Pinpoint the cell where the given text exists, returning its (x, y) midpoint coordinate. 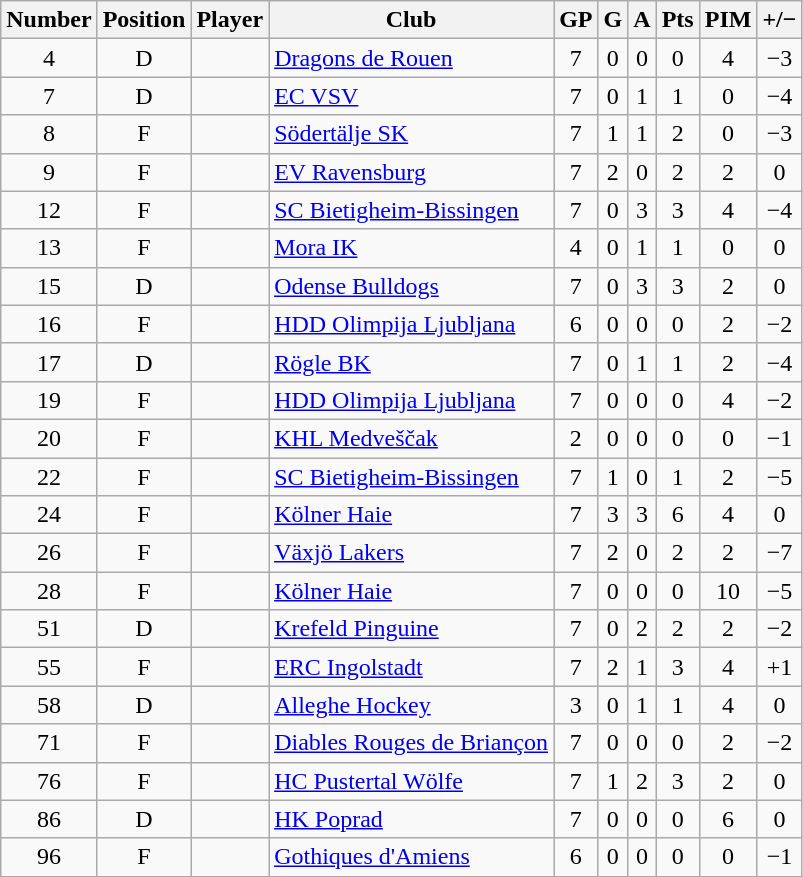
20 (49, 438)
51 (49, 629)
28 (49, 591)
26 (49, 553)
Odense Bulldogs (412, 286)
Diables Rouges de Briançon (412, 743)
8 (49, 134)
ERC Ingolstadt (412, 667)
EC VSV (412, 96)
Dragons de Rouen (412, 58)
Alleghe Hockey (412, 705)
96 (49, 857)
HC Pustertal Wölfe (412, 781)
Mora IK (412, 248)
71 (49, 743)
9 (49, 172)
Player (230, 20)
GP (576, 20)
HK Poprad (412, 819)
15 (49, 286)
Rögle BK (412, 362)
16 (49, 324)
58 (49, 705)
PIM (728, 20)
12 (49, 210)
24 (49, 515)
−7 (780, 553)
Number (49, 20)
EV Ravensburg (412, 172)
86 (49, 819)
Växjö Lakers (412, 553)
Krefeld Pinguine (412, 629)
G (613, 20)
13 (49, 248)
Södertälje SK (412, 134)
KHL Medveščak (412, 438)
Club (412, 20)
+/− (780, 20)
+1 (780, 667)
76 (49, 781)
55 (49, 667)
17 (49, 362)
Pts (678, 20)
19 (49, 400)
A (642, 20)
22 (49, 477)
Position (144, 20)
Gothiques d'Amiens (412, 857)
10 (728, 591)
